Locate the cell with the specified text and output its [X, Y] center coordinate. 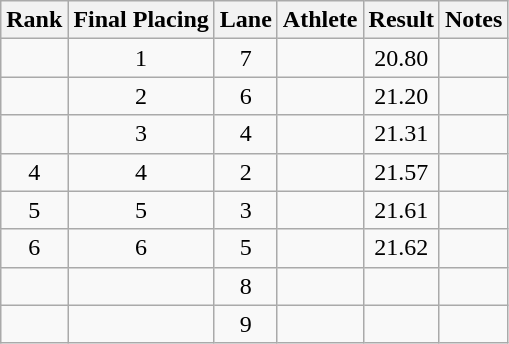
Notes [473, 20]
8 [246, 286]
21.20 [401, 96]
Lane [246, 20]
21.57 [401, 172]
21.62 [401, 248]
9 [246, 324]
1 [141, 58]
20.80 [401, 58]
Rank [34, 20]
Result [401, 20]
Athlete [320, 20]
Final Placing [141, 20]
21.31 [401, 134]
21.61 [401, 210]
7 [246, 58]
